Capture the cell that displays the provided text and extract its [x, y] central coordinate. 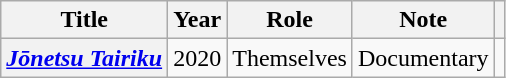
Documentary [423, 58]
Jōnetsu Tairiku [84, 58]
2020 [198, 58]
Year [198, 20]
Role [290, 20]
Note [423, 20]
Title [84, 20]
Themselves [290, 58]
